Output the [x, y] coordinate of the center of the cell containing the given text.  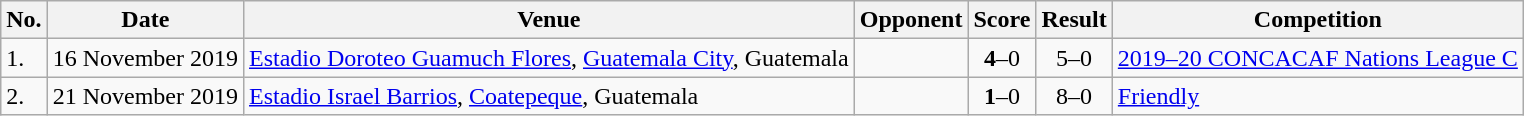
Estadio Israel Barrios, Coatepeque, Guatemala [550, 96]
2019–20 CONCACAF Nations League C [1318, 58]
Opponent [911, 20]
8–0 [1074, 96]
1. [24, 58]
No. [24, 20]
Date [145, 20]
2. [24, 96]
Venue [550, 20]
16 November 2019 [145, 58]
Friendly [1318, 96]
Estadio Doroteo Guamuch Flores, Guatemala City, Guatemala [550, 58]
Score [1002, 20]
Competition [1318, 20]
1–0 [1002, 96]
Result [1074, 20]
5–0 [1074, 58]
4–0 [1002, 58]
21 November 2019 [145, 96]
